Extract the (X, Y) coordinate from the center of the cell holding the provided text.  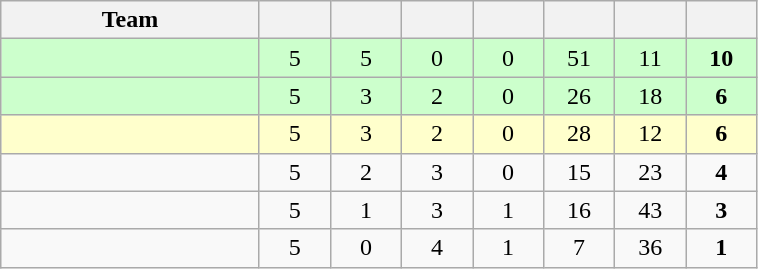
Team (130, 20)
16 (580, 210)
18 (650, 96)
11 (650, 58)
15 (580, 172)
26 (580, 96)
43 (650, 210)
51 (580, 58)
36 (650, 248)
7 (580, 248)
23 (650, 172)
28 (580, 134)
10 (722, 58)
12 (650, 134)
